Scan for the cell matching the given text and deliver its (x, y) coordinate at center. 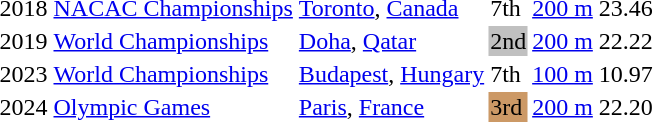
7th (508, 74)
2nd (508, 41)
Budapest, Hungary (391, 74)
3rd (508, 107)
100 m (563, 74)
Olympic Games (173, 107)
Doha, Qatar (391, 41)
Paris, France (391, 107)
